Extract the (X, Y) coordinate from the center of the cell holding the provided text.  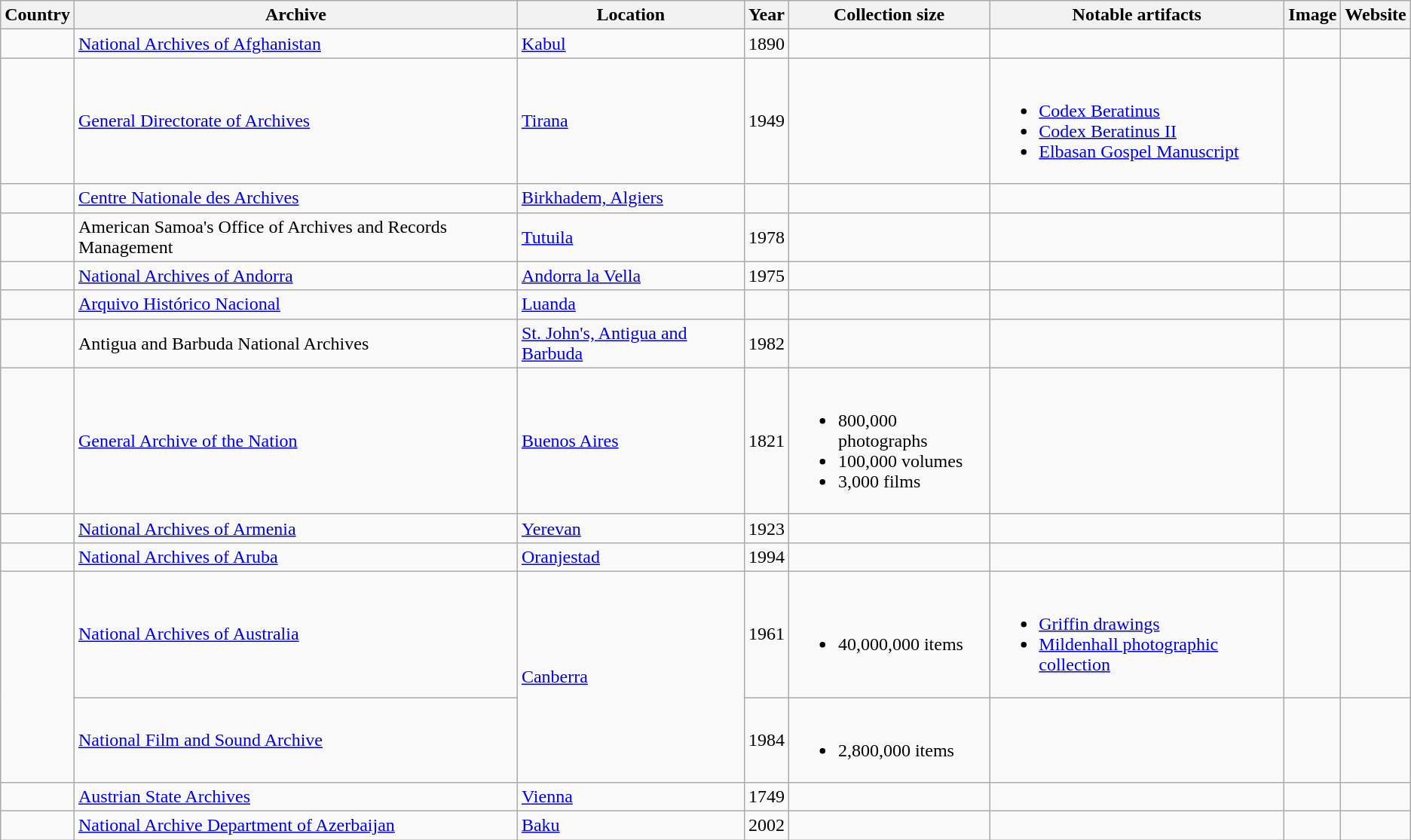
Andorra la Vella (630, 276)
1890 (766, 44)
1984 (766, 740)
Image (1313, 15)
National Archives of Australia (295, 634)
National Archives of Afghanistan (295, 44)
Notable artifacts (1137, 15)
National Archive Department of Azerbaijan (295, 826)
St. John's, Antigua and Barbuda (630, 344)
National Archives of Andorra (295, 276)
Vienna (630, 797)
Codex BeratinusCodex Beratinus IIElbasan Gospel Manuscript (1137, 121)
1975 (766, 276)
National Film and Sound Archive (295, 740)
Canberra (630, 677)
Austrian State Archives (295, 797)
1923 (766, 528)
Collection size (889, 15)
Birkhadem, Algiers (630, 198)
Buenos Aires (630, 441)
Antigua and Barbuda National Archives (295, 344)
National Archives of Armenia (295, 528)
2,800,000 items (889, 740)
1994 (766, 557)
Archive (295, 15)
American Samoa's Office of Archives and Records Management (295, 237)
1821 (766, 441)
1749 (766, 797)
National Archives of Aruba (295, 557)
Centre Nationale des Archives (295, 198)
40,000,000 items (889, 634)
Griffin drawingsMildenhall photographic collection (1137, 634)
Year (766, 15)
General Archive of the Nation (295, 441)
2002 (766, 826)
Yerevan (630, 528)
Tutuila (630, 237)
1961 (766, 634)
Tirana (630, 121)
Oranjestad (630, 557)
Arquivo Histórico Nacional (295, 304)
1982 (766, 344)
Website (1376, 15)
Kabul (630, 44)
General Directorate of Archives (295, 121)
Country (38, 15)
1978 (766, 237)
Baku (630, 826)
1949 (766, 121)
800,000 photographs100,000 volumes3,000 films (889, 441)
Location (630, 15)
Luanda (630, 304)
